Scan for the cell matching the given text and deliver its (X, Y) coordinate at center. 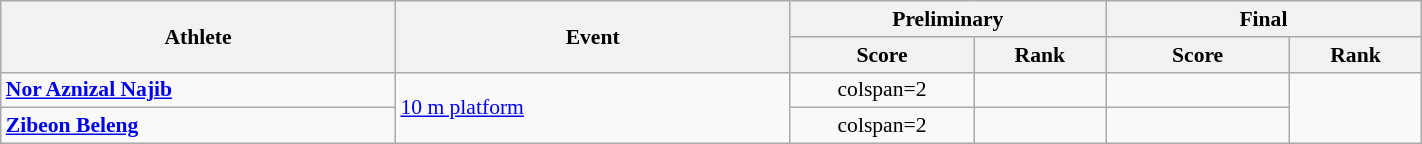
Nor Aznizal Najib (198, 90)
Athlete (198, 36)
Event (592, 36)
10 m platform (592, 108)
Zibeon Beleng (198, 126)
Final (1264, 19)
Preliminary (948, 19)
